Detect which cell encompasses the target text, then output its [X, Y] center coordinate. 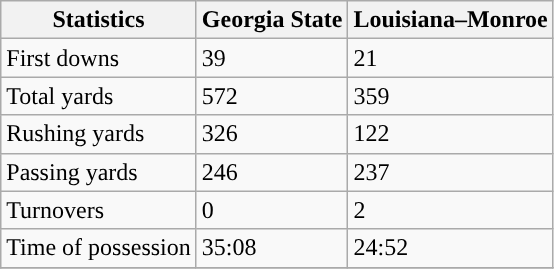
359 [450, 96]
2 [450, 210]
Louisiana–Monroe [450, 20]
35:08 [272, 248]
24:52 [450, 248]
Turnovers [99, 210]
237 [450, 172]
First downs [99, 58]
Georgia State [272, 20]
Statistics [99, 20]
Total yards [99, 96]
Passing yards [99, 172]
21 [450, 58]
39 [272, 58]
326 [272, 134]
572 [272, 96]
Time of possession [99, 248]
122 [450, 134]
Rushing yards [99, 134]
246 [272, 172]
0 [272, 210]
